Scan for the cell matching the given text and deliver its [x, y] coordinate at center. 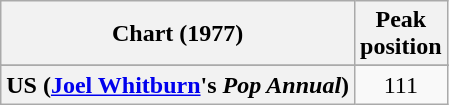
US (Joel Whitburn's Pop Annual) [178, 85]
Peakposition [401, 34]
Chart (1977) [178, 34]
111 [401, 85]
